Return the [x, y] coordinate for the center point of the cell that contains the specified text.  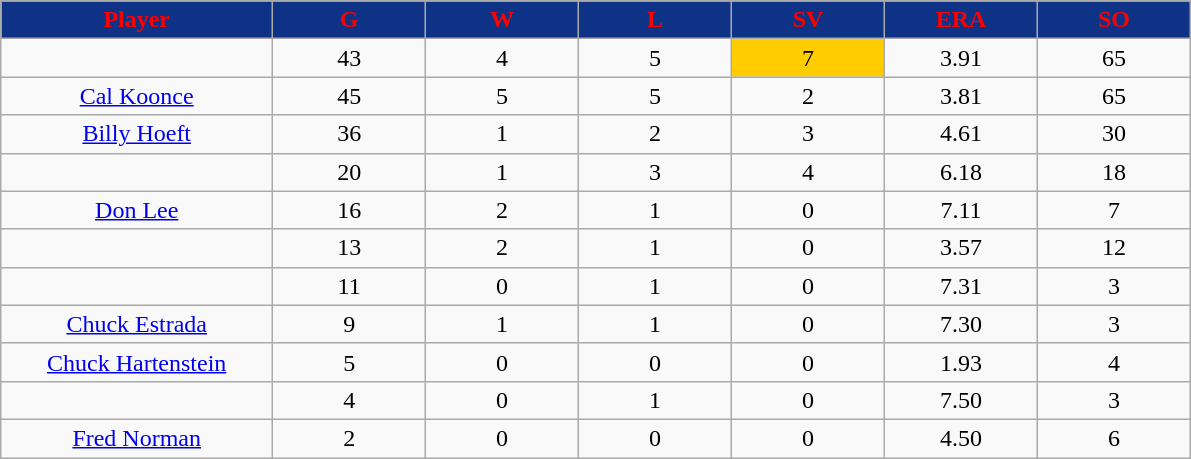
Chuck Hartenstein [137, 362]
16 [350, 210]
4.61 [960, 134]
7.11 [960, 210]
9 [350, 324]
SV [808, 20]
3.91 [960, 58]
Fred Norman [137, 438]
W [502, 20]
SO [1114, 20]
ERA [960, 20]
18 [1114, 172]
1.93 [960, 362]
6.18 [960, 172]
43 [350, 58]
20 [350, 172]
11 [350, 286]
36 [350, 134]
Chuck Estrada [137, 324]
13 [350, 248]
Cal Koonce [137, 96]
Billy Hoeft [137, 134]
Don Lee [137, 210]
7.31 [960, 286]
12 [1114, 248]
4.50 [960, 438]
45 [350, 96]
3.57 [960, 248]
30 [1114, 134]
L [656, 20]
Player [137, 20]
3.81 [960, 96]
7.30 [960, 324]
7.50 [960, 400]
G [350, 20]
6 [1114, 438]
